Pinpoint the cell where the given text exists, returning its (x, y) midpoint coordinate. 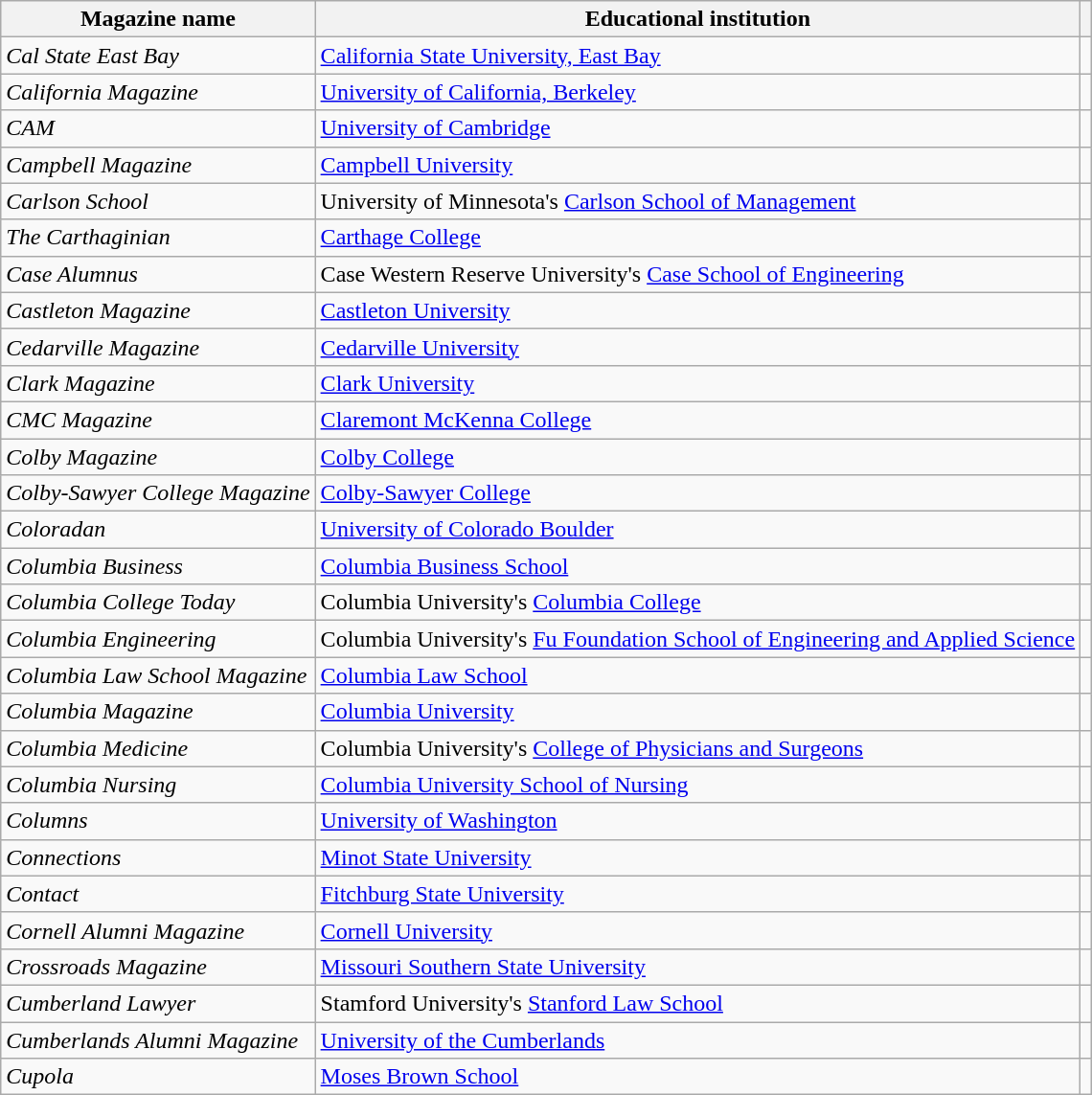
Magazine name (158, 19)
Columbia University's College of Physicians and Surgeons (697, 748)
The Carthaginian (158, 238)
Colby Magazine (158, 457)
Cal State East Bay (158, 56)
Columbia University's Columbia College (697, 603)
University of California, Berkeley (697, 92)
University of Minnesota's Carlson School of Management (697, 201)
Cornell University (697, 930)
Columns (158, 821)
Cumberlands Alumni Magazine (158, 1039)
Columbia Nursing (158, 785)
University of Cambridge (697, 128)
Colby-Sawyer College Magazine (158, 493)
Coloradan (158, 530)
Columbia College Today (158, 603)
Case Western Reserve University's Case School of Engineering (697, 274)
Columbia Business (158, 566)
Cedarville Magazine (158, 347)
California Magazine (158, 92)
CAM (158, 128)
Castleton University (697, 310)
Contact (158, 894)
University of Colorado Boulder (697, 530)
Moses Brown School (697, 1077)
Columbia Engineering (158, 639)
Columbia Business School (697, 566)
Columbia Medicine (158, 748)
Claremont McKenna College (697, 420)
Cornell Alumni Magazine (158, 930)
Columbia University School of Nursing (697, 785)
University of Washington (697, 821)
California State University, East Bay (697, 56)
Cumberland Lawyer (158, 1003)
Stamford University's Stanford Law School (697, 1003)
Clark University (697, 383)
Clark Magazine (158, 383)
Fitchburg State University (697, 894)
University of the Cumberlands (697, 1039)
Colby-Sawyer College (697, 493)
Case Alumnus (158, 274)
Columbia University's Fu Foundation School of Engineering and Applied Science (697, 639)
Columbia Law School Magazine (158, 675)
Minot State University (697, 857)
Columbia Magazine (158, 712)
Carlson School (158, 201)
Cupola (158, 1077)
Missouri Southern State University (697, 967)
Castleton Magazine (158, 310)
Educational institution (697, 19)
Columbia Law School (697, 675)
Cedarville University (697, 347)
Colby College (697, 457)
Carthage College (697, 238)
Campbell Magazine (158, 165)
Connections (158, 857)
CMC Magazine (158, 420)
Campbell University (697, 165)
Columbia University (697, 712)
Crossroads Magazine (158, 967)
